Detect which cell encompasses the target text, then output its [x, y] center coordinate. 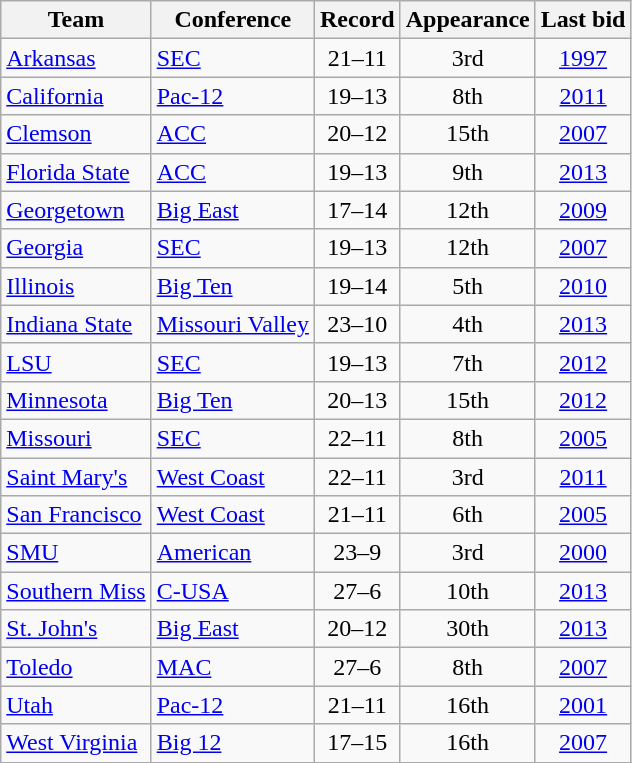
Conference [232, 20]
2010 [583, 286]
Big 12 [232, 743]
C-USA [232, 591]
St. John's [76, 629]
30th [468, 629]
LSU [76, 362]
Indiana State [76, 324]
19–14 [357, 286]
17–14 [357, 210]
2000 [583, 553]
American [232, 553]
20–13 [357, 400]
Team [76, 20]
Missouri Valley [232, 324]
California [76, 96]
9th [468, 172]
Clemson [76, 134]
Southern Miss [76, 591]
MAC [232, 667]
Minnesota [76, 400]
2001 [583, 705]
4th [468, 324]
7th [468, 362]
5th [468, 286]
Appearance [468, 20]
1997 [583, 58]
Saint Mary's [76, 477]
San Francisco [76, 515]
23–10 [357, 324]
Last bid [583, 20]
West Virginia [76, 743]
6th [468, 515]
Georgia [76, 248]
23–9 [357, 553]
Florida State [76, 172]
Utah [76, 705]
SMU [76, 553]
Toledo [76, 667]
Arkansas [76, 58]
Missouri [76, 438]
Record [357, 20]
Illinois [76, 286]
Georgetown [76, 210]
10th [468, 591]
17–15 [357, 743]
2009 [583, 210]
